Search for the cell housing the specified text and yield its (X, Y) center coordinate. 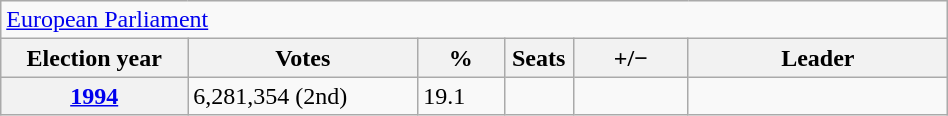
Votes (303, 58)
Election year (94, 58)
% (461, 58)
European Parliament (474, 20)
6,281,354 (2nd) (303, 96)
Leader (818, 58)
Seats (538, 58)
1994 (94, 96)
19.1 (461, 96)
+/− (630, 58)
